Capture the cell that displays the provided text and extract its (X, Y) central coordinate. 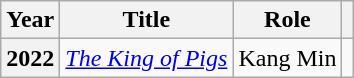
Year (30, 20)
Role (288, 20)
Kang Min (288, 58)
Title (146, 20)
2022 (30, 58)
The King of Pigs (146, 58)
